Return the [X, Y] coordinate for the center point of the cell that contains the specified text.  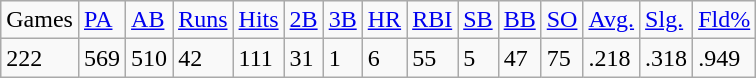
111 [258, 58]
SO [562, 20]
6 [384, 58]
510 [150, 58]
.949 [724, 58]
1 [342, 58]
RBI [432, 20]
PA [102, 20]
Slg. [666, 20]
.218 [612, 58]
HR [384, 20]
Runs [203, 20]
31 [304, 58]
Fld% [724, 20]
5 [478, 58]
47 [520, 58]
.318 [666, 58]
BB [520, 20]
3B [342, 20]
Avg. [612, 20]
SB [478, 20]
2B [304, 20]
42 [203, 58]
222 [40, 58]
Games [40, 20]
55 [432, 58]
AB [150, 20]
569 [102, 58]
75 [562, 58]
Hits [258, 20]
